Provide the (x, y) coordinate of the cell's center where the given text is located.  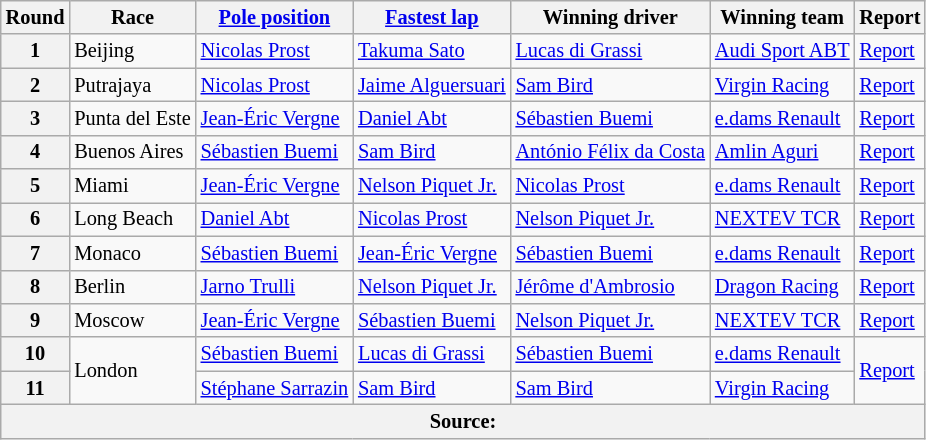
London (132, 370)
7 (36, 253)
Race (132, 17)
Dragon Racing (782, 287)
Buenos Aires (132, 152)
Putrajaya (132, 85)
Round (36, 17)
Beijing (132, 51)
9 (36, 320)
10 (36, 354)
Stéphane Sarrazin (274, 388)
Pole position (274, 17)
Moscow (132, 320)
4 (36, 152)
Jérôme d'Ambrosio (610, 287)
Source: (464, 421)
3 (36, 118)
8 (36, 287)
Jaime Alguersuari (432, 85)
6 (36, 219)
Winning team (782, 17)
Fastest lap (432, 17)
Audi Sport ABT (782, 51)
11 (36, 388)
Miami (132, 186)
António Félix da Costa (610, 152)
Jarno Trulli (274, 287)
Berlin (132, 287)
2 (36, 85)
Long Beach (132, 219)
1 (36, 51)
Punta del Este (132, 118)
Monaco (132, 253)
5 (36, 186)
Amlin Aguri (782, 152)
Takuma Sato (432, 51)
Winning driver (610, 17)
